Determine the (x, y) coordinate at the center of the cell enclosing the given text.  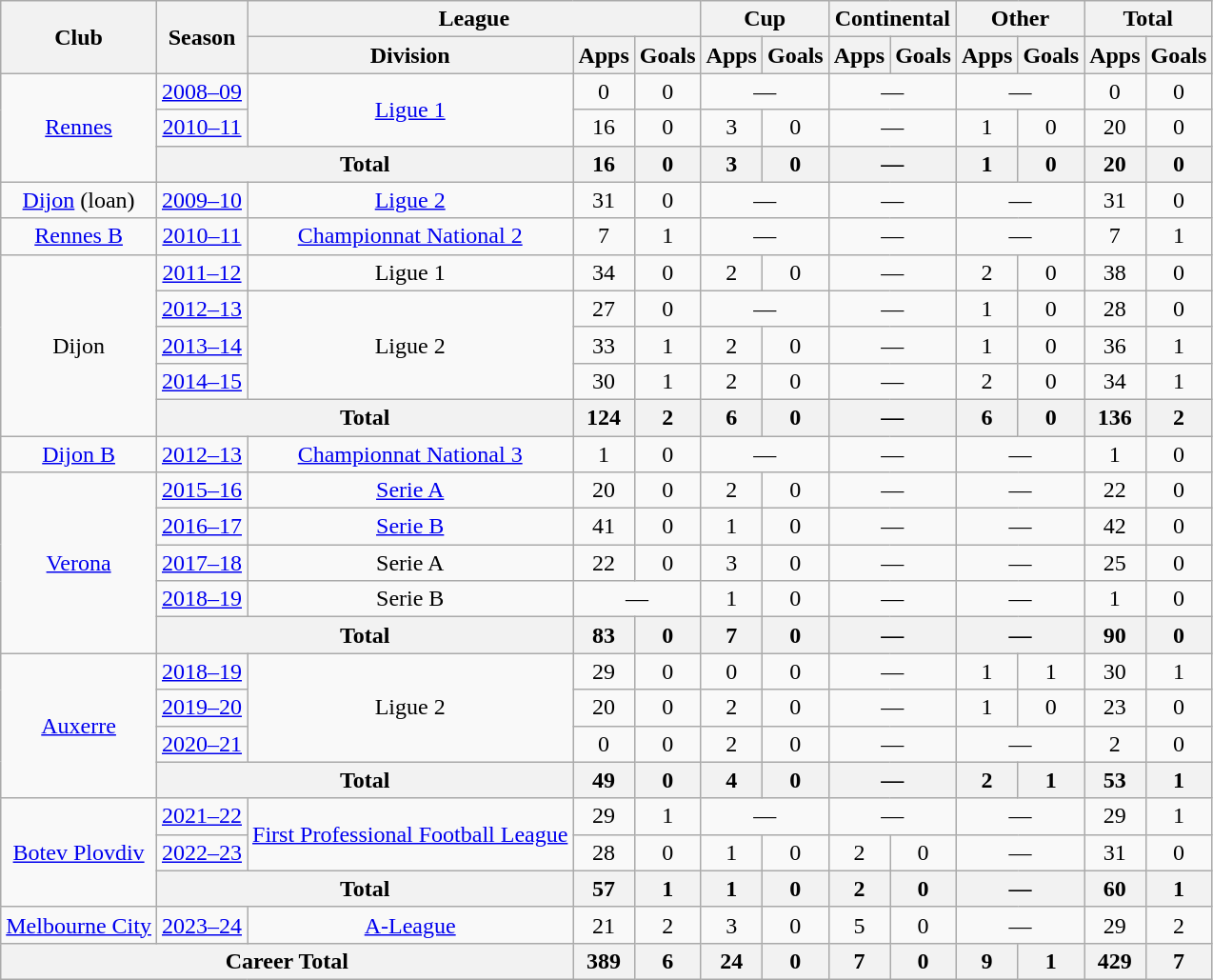
2021–22 (202, 816)
Rennes (79, 128)
2020–21 (202, 744)
Continental (892, 19)
Dijon (79, 345)
124 (604, 417)
60 (1115, 889)
Club (79, 37)
Cup (765, 19)
49 (604, 780)
2016–17 (202, 527)
83 (604, 635)
23 (1115, 708)
Botev Plovdiv (79, 852)
A-League (410, 925)
2009–10 (202, 200)
2008–09 (202, 91)
Career Total (288, 961)
429 (1115, 961)
21 (604, 925)
Dijon (loan) (79, 200)
389 (604, 961)
42 (1115, 527)
38 (1115, 272)
Auxerre (79, 726)
90 (1115, 635)
2017–18 (202, 563)
Rennes B (79, 236)
4 (731, 780)
2014–15 (202, 381)
136 (1115, 417)
Verona (79, 563)
Other (1020, 19)
Division (410, 55)
53 (1115, 780)
Championnat National 3 (410, 454)
5 (859, 925)
First Professional Football League (410, 834)
41 (604, 527)
2023–24 (202, 925)
9 (986, 961)
2015–16 (202, 490)
2013–14 (202, 345)
33 (604, 345)
League (474, 19)
Melbourne City (79, 925)
2022–23 (202, 852)
Dijon B (79, 454)
27 (604, 309)
Season (202, 37)
2019–20 (202, 708)
36 (1115, 345)
2011–12 (202, 272)
25 (1115, 563)
Championnat National 2 (410, 236)
24 (731, 961)
57 (604, 889)
